Provide the (x, y) coordinate of the cell's center where the given text is located.  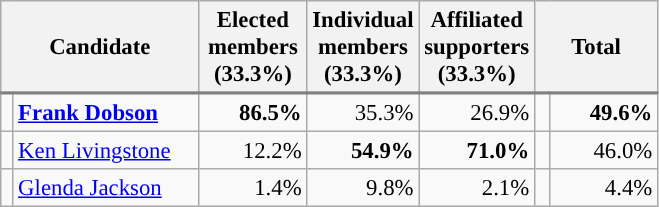
Affiliated supporters (33.3%) (477, 47)
9.8% (363, 187)
54.9% (363, 150)
26.9% (477, 112)
Elected members (33.3%) (253, 47)
Ken Livingstone (106, 150)
35.3% (363, 112)
86.5% (253, 112)
Individual members (33.3%) (363, 47)
Candidate (100, 47)
1.4% (253, 187)
Frank Dobson (106, 112)
Total (596, 47)
71.0% (477, 150)
2.1% (477, 187)
Glenda Jackson (106, 187)
4.4% (604, 187)
49.6% (604, 112)
12.2% (253, 150)
46.0% (604, 150)
